Output the (X, Y) coordinate of the center of the cell containing the given text.  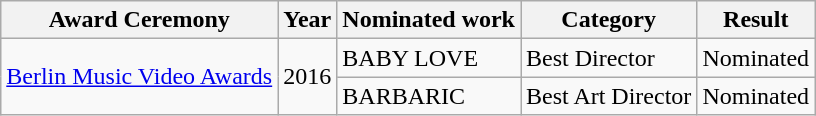
Category (608, 20)
2016 (308, 77)
Result (756, 20)
Year (308, 20)
Award Ceremony (140, 20)
Berlin Music Video Awards (140, 77)
BABY LOVE (429, 58)
Best Director (608, 58)
BARBARIC (429, 96)
Best Art Director (608, 96)
Nominated work (429, 20)
